Scan for the cell matching the given text and deliver its (X, Y) coordinate at center. 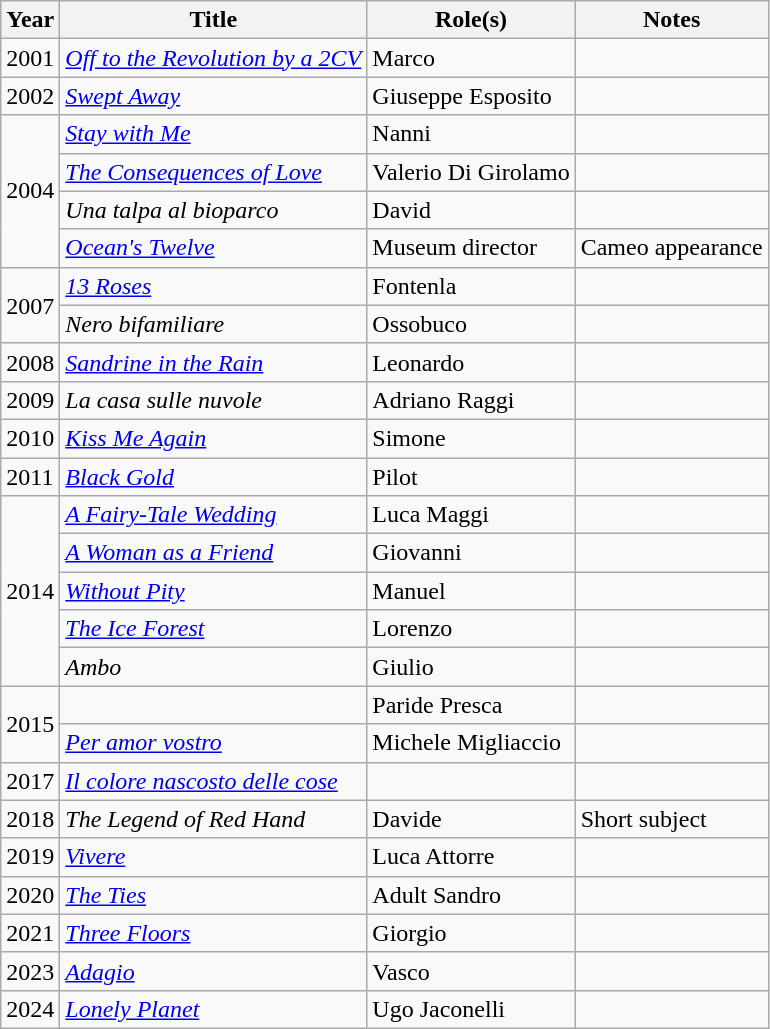
Nero bifamiliare (214, 324)
Ugo Jaconelli (471, 1009)
Valerio Di Girolamo (471, 172)
2007 (30, 305)
Black Gold (214, 477)
Per amor vostro (214, 743)
Short subject (672, 819)
Adriano Raggi (471, 400)
A Woman as a Friend (214, 553)
Giulio (471, 667)
2009 (30, 400)
Marco (471, 58)
2023 (30, 971)
Off to the Revolution by a 2CV (214, 58)
13 Roses (214, 286)
Sandrine in the Rain (214, 362)
Pilot (471, 477)
Ambo (214, 667)
Swept Away (214, 96)
Vasco (471, 971)
2008 (30, 362)
Adagio (214, 971)
Nanni (471, 134)
2021 (30, 933)
Three Floors (214, 933)
Lorenzo (471, 629)
A Fairy-Tale Wedding (214, 515)
Notes (672, 20)
2002 (30, 96)
Leonardo (471, 362)
Una talpa al bioparco (214, 210)
Cameo appearance (672, 248)
The Ice Forest (214, 629)
Museum director (471, 248)
2018 (30, 819)
2001 (30, 58)
Michele Migliaccio (471, 743)
2024 (30, 1009)
2019 (30, 857)
Ossobuco (471, 324)
2010 (30, 438)
2004 (30, 191)
Davide (471, 819)
Kiss Me Again (214, 438)
Lonely Planet (214, 1009)
Ocean's Twelve (214, 248)
2017 (30, 781)
Title (214, 20)
Luca Maggi (471, 515)
2020 (30, 895)
Without Pity (214, 591)
Adult Sandro (471, 895)
Simone (471, 438)
The Consequences of Love (214, 172)
La casa sulle nuvole (214, 400)
Paride Presca (471, 705)
The Ties (214, 895)
2014 (30, 591)
Vivere (214, 857)
Luca Attorre (471, 857)
Giovanni (471, 553)
Role(s) (471, 20)
2011 (30, 477)
Giorgio (471, 933)
Fontenla (471, 286)
The Legend of Red Hand (214, 819)
Stay with Me (214, 134)
Manuel (471, 591)
Giuseppe Esposito (471, 96)
Year (30, 20)
David (471, 210)
2015 (30, 724)
Il colore nascosto delle cose (214, 781)
